Provide the [X, Y] coordinate of the cell's center where the given text is located.  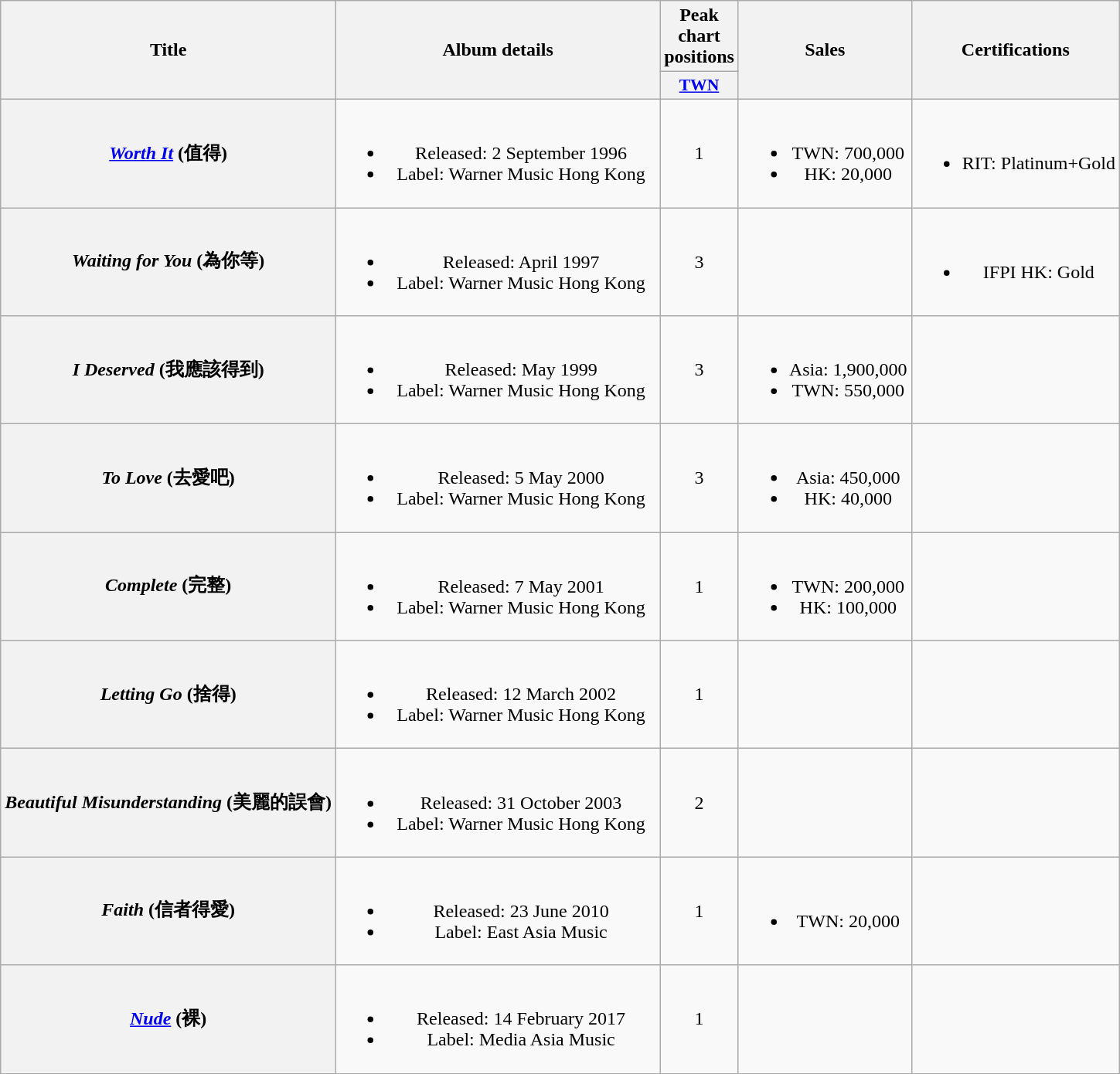
Released: 5 May 2000Label: Warner Music Hong Kong [498, 478]
Peak chart positions [700, 36]
TWN: 20,000 [825, 911]
Released: 23 June 2010Label: East Asia Music [498, 911]
Asia: 450,000HK: 40,000 [825, 478]
Title [169, 50]
Worth It (值得) [169, 153]
Released: 12 March 2002Label: Warner Music Hong Kong [498, 695]
RIT: Platinum+Gold [1016, 153]
Certifications [1016, 50]
Released: May 1999Label: Warner Music Hong Kong [498, 370]
TWN: 700,000HK: 20,000 [825, 153]
Beautiful Misunderstanding (美麗的誤會) [169, 803]
Album details [498, 50]
Letting Go (捨得) [169, 695]
Released: 31 October 2003Label: Warner Music Hong Kong [498, 803]
Released: 14 February 2017Label: Media Asia Music [498, 1019]
Complete (完整) [169, 586]
Released: 7 May 2001Label: Warner Music Hong Kong [498, 586]
TWN: 200,000 HK: 100,000 [825, 586]
TWN [700, 86]
To Love (去愛吧) [169, 478]
Released: 2 September 1996Label: Warner Music Hong Kong [498, 153]
Asia: 1,900,000TWN: 550,000 [825, 370]
Released: April 1997Label: Warner Music Hong Kong [498, 261]
2 [700, 803]
Sales [825, 50]
Faith (信者得愛) [169, 911]
IFPI HK: Gold [1016, 261]
Waiting for You (為你等) [169, 261]
I Deserved (我應該得到) [169, 370]
Nude (裸) [169, 1019]
